Locate the cell with the specified text and output its [X, Y] center coordinate. 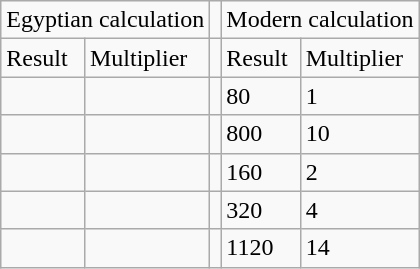
10 [360, 134]
80 [260, 96]
1 [360, 96]
Egyptian calculation [106, 20]
14 [360, 248]
Modern calculation [320, 20]
160 [260, 172]
1120 [260, 248]
4 [360, 210]
800 [260, 134]
2 [360, 172]
320 [260, 210]
